Search for the cell housing the specified text and yield its (x, y) center coordinate. 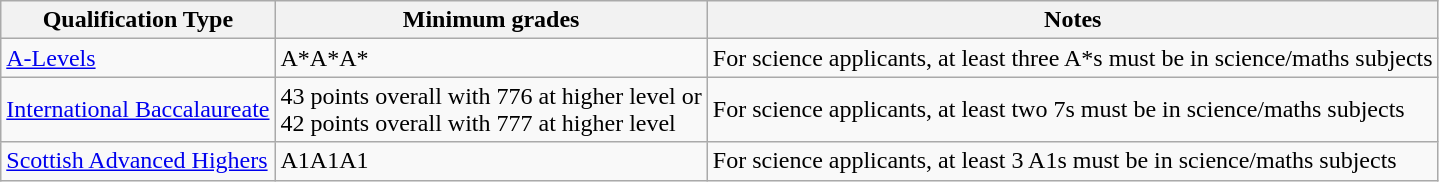
International Baccalaureate (138, 110)
A*A*A* (491, 58)
43 points overall with 776 at higher level or42 points overall with 777 at higher level (491, 110)
Minimum grades (491, 20)
Notes (1072, 20)
For science applicants, at least three A*s must be in science/maths subjects (1072, 58)
A-Levels (138, 58)
Scottish Advanced Highers (138, 161)
A1A1A1 (491, 161)
For science applicants, at least two 7s must be in science/maths subjects (1072, 110)
Qualification Type (138, 20)
For science applicants, at least 3 A1s must be in science/maths subjects (1072, 161)
